Scan for the cell matching the given text and deliver its (X, Y) coordinate at center. 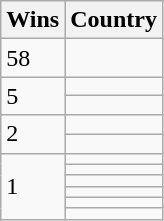
5 (33, 96)
58 (33, 58)
1 (33, 186)
2 (33, 134)
Country (114, 20)
Wins (33, 20)
